Identify which cell holds the provided text, then report its (x, y) central coordinate. 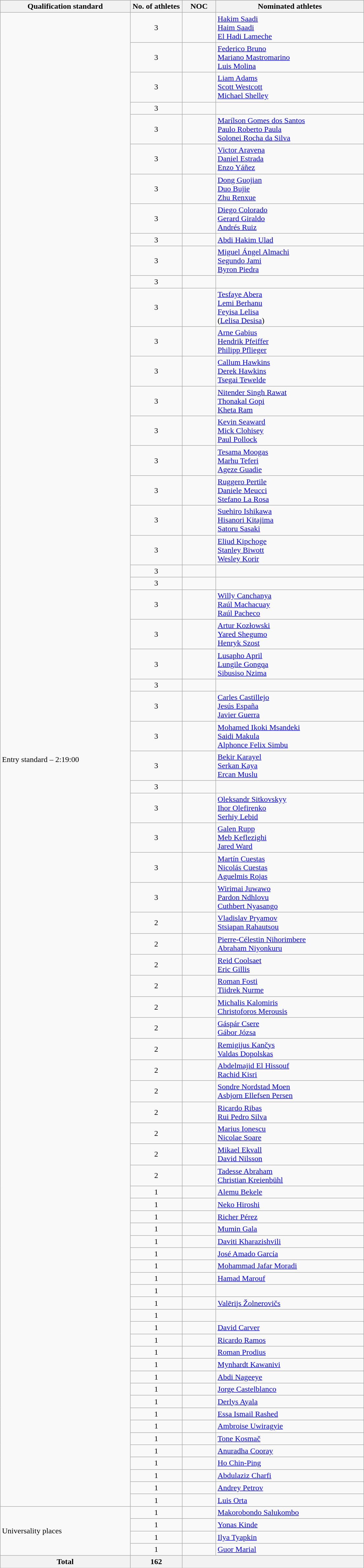
Gáspár CsereGábor Józsa (290, 1028)
Essa Ismail Rashed (290, 1414)
Neko Hiroshi (290, 1204)
Richer Pérez (290, 1217)
Tadesse AbrahamChristian Kreienbühl (290, 1176)
Eliud KipchogeStanley BiwottWesley Korir (290, 550)
Valērijs Žolnerovičs (290, 1303)
Marílson Gomes dos SantosPaulo Roberto PaulaSolonei Rocha da Silva (290, 129)
Marius IonescuNicolae Soare (290, 1134)
José Amado García (290, 1254)
Arne GabiusHendrik PfeifferPhilipp Pflieger (290, 342)
Luis Orta (290, 1500)
Sondre Nordstad MoenAsbjorn Ellefsen Persen (290, 1091)
Callum HawkinsDerek HawkinsTsegai Tewelde (290, 371)
Willy CanchanyaRaúl MachacuayRaúl Pacheco (290, 604)
Alemu Bekele (290, 1192)
Mohammad Jafar Moradi (290, 1266)
Anuradha Cooray (290, 1451)
Makorobondo Salukombo (290, 1512)
Carles CastillejoJesús EspañaJavier Guerra (290, 706)
Ricardo Ramos (290, 1340)
Bekir KarayelSerkan KayaErcan Muslu (290, 766)
Miguel Ángel AlmachiSegundo JamiByron Piedra (290, 261)
Martín CuestasNicolás CuestasAguelmis Rojas (290, 868)
Ricardo RibasRui Pedro Silva (290, 1112)
Yonas Kinde (290, 1525)
Diego ColoradoGerard GiraldoAndrés Ruiz (290, 218)
Suehiro IshikawaHisanori KitajimaSatoru Sasaki (290, 520)
Andrey Petrov (290, 1488)
Michalis KalomirisChristoforos Merousis (290, 1007)
Ho Chin-Ping (290, 1463)
Pierre-Célestin NihorimbereAbraham Niyonkuru (290, 944)
Total (65, 1562)
Roman Prodius (290, 1352)
Kevin SeawardMick ClohiseyPaul Pollock (290, 431)
NOC (199, 6)
Liam AdamsScott WestcottMichael Shelley (290, 87)
Tone Kosmač (290, 1439)
Ilya Tyapkin (290, 1537)
Mohamed Ikoki MsandekiSaidi MakulaAlphonce Felix Simbu (290, 736)
Guor Marial (290, 1550)
Abdi Hakim Ulad (290, 240)
Nitender Singh RawatThonakal GopiKheta Ram (290, 401)
No. of athletes (156, 6)
Abdulaziz Charfi (290, 1475)
Mikael EkvallDavid Nilsson (290, 1154)
Qualification standard (65, 6)
Federico BrunoMariano MastromarinoLuis Molina (290, 57)
Remigijus KančysValdas Dopolskas (290, 1049)
Reid CoolsaetEric Gillis (290, 965)
Abdelmajid El HissoufRachid Kisri (290, 1070)
Victor AravenaDaniel EstradaEnzo Yáñez (290, 159)
Derlys Ayala (290, 1402)
Ruggero PertileDaniele MeucciStefano La Rosa (290, 490)
Abdi Nageeye (290, 1377)
Jorge Castelblanco (290, 1389)
Universality places (65, 1531)
Daviti Kharazishvili (290, 1241)
Galen RuppMeb KeflezighiJared Ward (290, 838)
Oleksandr SitkovskyyIhor OlefirenkoSerhiy Lebid (290, 808)
Mynhardt Kawanivi (290, 1365)
Dong GuojianDuo BujieZhu Renxue (290, 189)
Roman FostiTiidrek Nurme (290, 986)
Tesama MoogasMarhu TeferiAgeze Guadie (290, 461)
162 (156, 1562)
Hakim SaadiHaim SaadiEl Hadi Lameche (290, 28)
Hamad Marouf (290, 1278)
Artur KozłowskiYared ShegumoHenryk Szost (290, 634)
David Carver (290, 1327)
Wirimai JuwawoPardon NdhlovuCuthbert Nyasango (290, 897)
Mumin Gala (290, 1229)
Lusapho AprilLungile GongqaSibusiso Nzima (290, 664)
Entry standard – 2:19:00 (65, 759)
Ambroise Uwiragyie (290, 1426)
Nominated athletes (290, 6)
Vladislav PryamovStsiapan Rahautsou (290, 923)
Tesfaye AberaLemi BerhanuFeyisa Lelisa(Lelisa Desisa) (290, 308)
